Extract the [x, y] coordinate from the center of the cell holding the provided text.  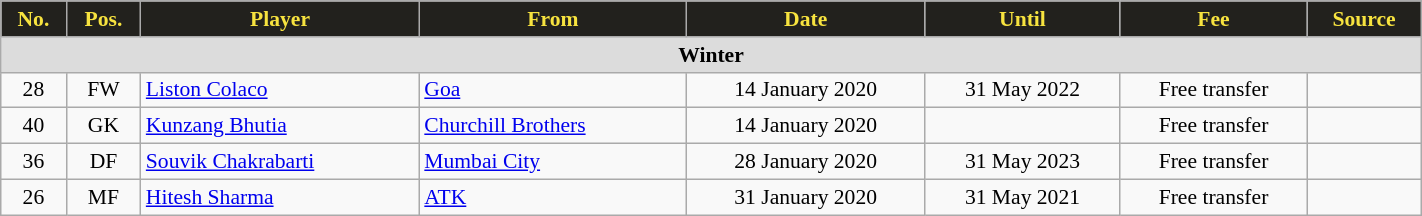
Date [806, 19]
GK [104, 126]
31 May 2021 [1022, 197]
DF [104, 162]
40 [34, 126]
MF [104, 197]
Souvik Chakrabarti [280, 162]
Player [280, 19]
ATK [552, 197]
31 May 2023 [1022, 162]
No. [34, 19]
31 May 2022 [1022, 90]
Liston Colaco [280, 90]
31 January 2020 [806, 197]
Mumbai City [552, 162]
Goa [552, 90]
From [552, 19]
Churchill Brothers [552, 126]
28 January 2020 [806, 162]
Source [1364, 19]
Kunzang Bhutia [280, 126]
Until [1022, 19]
36 [34, 162]
26 [34, 197]
Fee [1214, 19]
Winter [711, 55]
28 [34, 90]
FW [104, 90]
Pos. [104, 19]
Hitesh Sharma [280, 197]
